Pinpoint the cell where the given text exists, returning its (X, Y) midpoint coordinate. 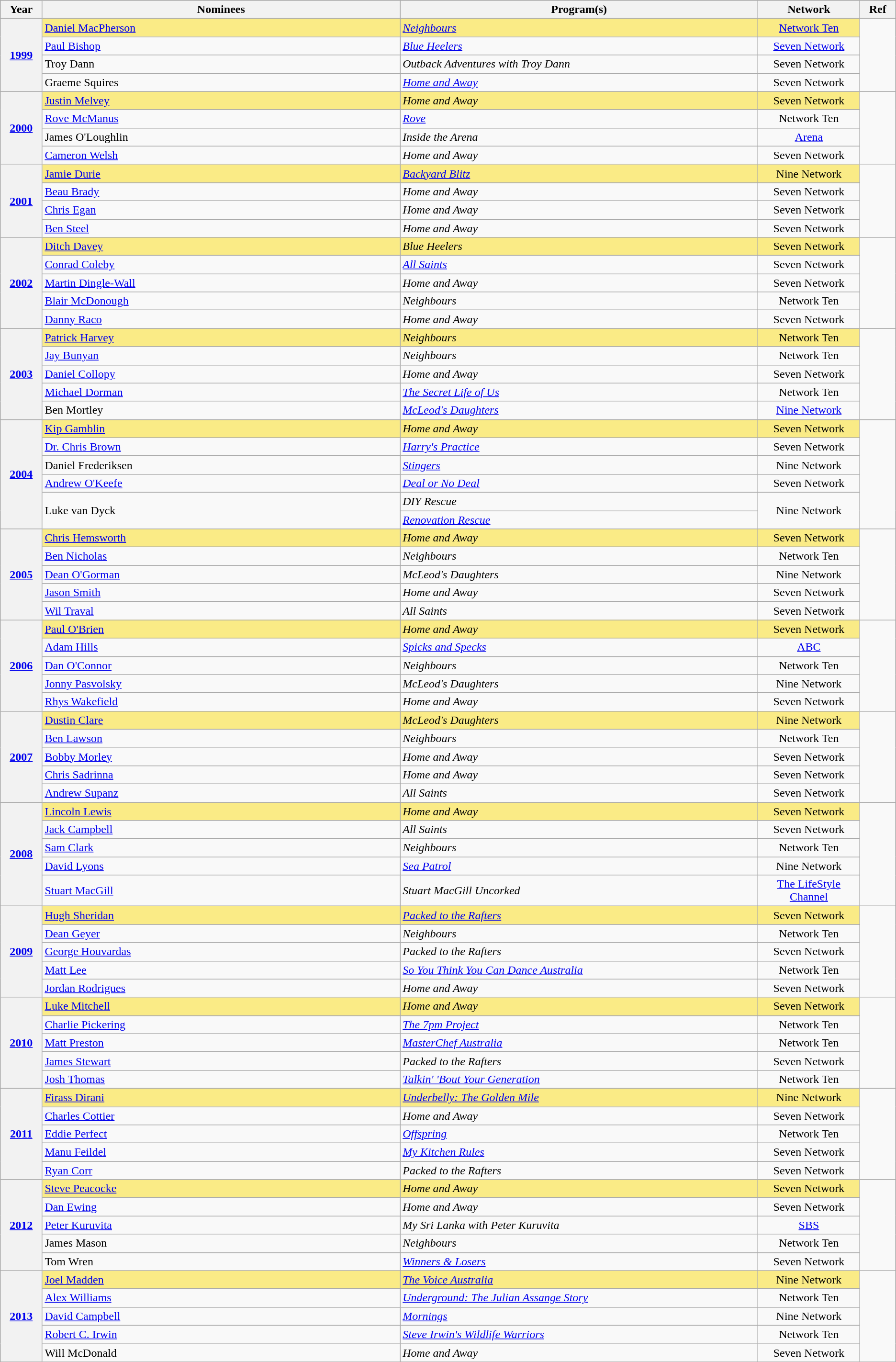
2011 (21, 1134)
Ben Nicholas (221, 556)
Cameron Welsh (221, 155)
Network (809, 10)
Renovation Rescue (579, 519)
Beau Brady (221, 191)
Andrew Supanz (221, 793)
2009 (21, 952)
Spicks and Specks (579, 647)
Peter Kuruvita (221, 1225)
Dr. Chris Brown (221, 447)
Jonny Pasvolsky (221, 684)
Dan Ewing (221, 1207)
Kip Gamblin (221, 428)
2006 (21, 665)
MasterChef Australia (579, 1043)
Harry's Practice (579, 447)
Chris Hemsworth (221, 538)
Luke Mitchell (221, 1006)
Matt Lee (221, 970)
Wil Traval (221, 611)
Stingers (579, 465)
Martin Dingle-Wall (221, 283)
The Secret Life of Us (579, 392)
Paul O'Brien (221, 629)
Eddie Perfect (221, 1134)
Joel Madden (221, 1280)
Underbelly: The Golden Mile (579, 1097)
Daniel Collopy (221, 374)
James Stewart (221, 1061)
My Sri Lanka with Peter Kuruvita (579, 1225)
Talkin' 'Bout Your Generation (579, 1079)
2008 (21, 854)
Charles Cottier (221, 1116)
Year (21, 10)
Luke van Dyck (221, 510)
David Campbell (221, 1316)
Ref (878, 10)
1999 (21, 55)
Outback Adventures with Troy Dann (579, 64)
Steve Peacocke (221, 1189)
Firass Dirani (221, 1097)
Chris Sadrinna (221, 775)
My Kitchen Rules (579, 1152)
Manu Feildel (221, 1152)
Ben Steel (221, 228)
Stuart MacGill (221, 890)
2004 (21, 474)
Paul Bishop (221, 46)
Lincoln Lewis (221, 811)
Justin Melvey (221, 101)
Daniel MacPherson (221, 28)
Will McDonald (221, 1352)
Jay Bunyan (221, 356)
Arena (809, 137)
Ben Lawson (221, 738)
James O'Loughlin (221, 137)
Winners & Losers (579, 1261)
Steve Irwin's Wildlife Warriors (579, 1334)
ABC (809, 647)
2002 (21, 283)
The LifeStyle Channel (809, 890)
Ben Mortley (221, 410)
David Lyons (221, 866)
George Houvardas (221, 952)
2001 (21, 201)
Alex Williams (221, 1298)
Dean O'Gorman (221, 574)
So You Think You Can Dance Australia (579, 970)
The Voice Australia (579, 1280)
Michael Dorman (221, 392)
2003 (21, 374)
Mornings (579, 1316)
Rhys Wakefield (221, 702)
2013 (21, 1316)
2005 (21, 574)
2012 (21, 1225)
Stuart MacGill Uncorked (579, 890)
Deal or No Deal (579, 483)
James Mason (221, 1243)
Troy Dann (221, 64)
Dean Geyer (221, 934)
Underground: The Julian Assange Story (579, 1298)
Backyard Blitz (579, 173)
Program(s) (579, 10)
2000 (21, 128)
Robert C. Irwin (221, 1334)
Sam Clark (221, 848)
Adam Hills (221, 647)
Charlie Pickering (221, 1024)
SBS (809, 1225)
Rove (579, 119)
Sea Patrol (579, 866)
Hugh Sheridan (221, 915)
2010 (21, 1043)
Dustin Clare (221, 720)
Chris Egan (221, 210)
Matt Preston (221, 1043)
DIY Rescue (579, 501)
2007 (21, 756)
Inside the Arena (579, 137)
Patrick Harvey (221, 338)
Bobby Morley (221, 756)
Rove McManus (221, 119)
Jordan Rodrigues (221, 988)
Graeme Squires (221, 82)
Blair McDonough (221, 301)
Daniel Frederiksen (221, 465)
Josh Thomas (221, 1079)
Ryan Corr (221, 1171)
Tom Wren (221, 1261)
The 7pm Project (579, 1024)
Andrew O'Keefe (221, 483)
Ditch Davey (221, 247)
Conrad Coleby (221, 265)
Jack Campbell (221, 830)
Jason Smith (221, 593)
Dan O'Connor (221, 665)
Jamie Durie (221, 173)
Nominees (221, 10)
Danny Raco (221, 319)
Offspring (579, 1134)
